Search for the cell housing the specified text and yield its [X, Y] center coordinate. 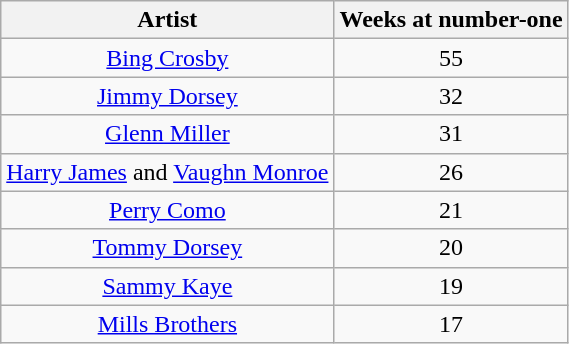
Jimmy Dorsey [168, 96]
31 [451, 134]
Glenn Miller [168, 134]
17 [451, 324]
Artist [168, 20]
21 [451, 210]
20 [451, 248]
Bing Crosby [168, 58]
19 [451, 286]
Weeks at number-one [451, 20]
32 [451, 96]
26 [451, 172]
Perry Como [168, 210]
Tommy Dorsey [168, 248]
Mills Brothers [168, 324]
55 [451, 58]
Sammy Kaye [168, 286]
Harry James and Vaughn Monroe [168, 172]
